Pinpoint the cell where the given text exists, returning its [x, y] midpoint coordinate. 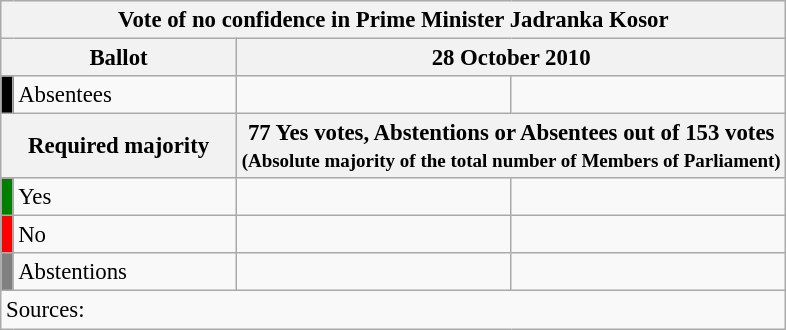
Sources: [394, 310]
Vote of no confidence in Prime Minister Jadranka Kosor [394, 20]
Absentees [125, 95]
No [125, 235]
Abstentions [125, 273]
Ballot [119, 58]
77 Yes votes, Abstentions or Absentees out of 153 votes(Absolute majority of the total number of Members of Parliament) [511, 146]
28 October 2010 [511, 58]
Required majority [119, 146]
Yes [125, 197]
